Scan for the cell matching the given text and deliver its [x, y] coordinate at center. 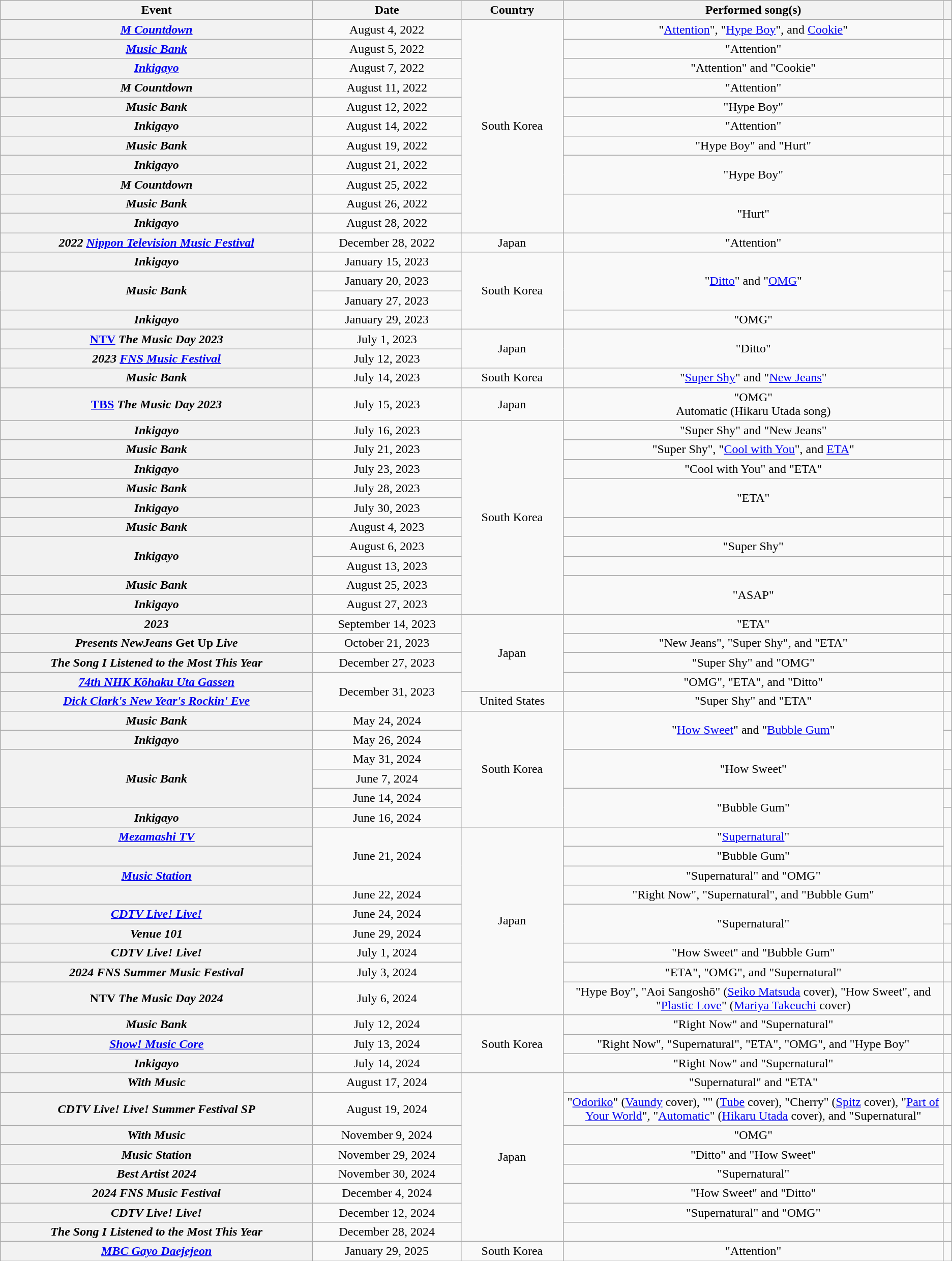
"Super Shy", "Cool with You", and ETA" [753, 449]
"Hype Boy", "Aoi Sangoshō" (Seiko Matsuda cover), "How Sweet", and "Plastic Love" (Mariya Takeuchi cover) [753, 999]
August 21, 2022 [387, 165]
May 31, 2024 [387, 759]
"Super Shy" and "OMG" [753, 663]
"ASAP" [753, 595]
January 15, 2023 [387, 262]
"Super Shy" [753, 546]
"Ditto" and "How Sweet" [753, 1154]
NTV The Music Day 2023 [157, 339]
June 21, 2024 [387, 856]
July 12, 2023 [387, 358]
June 29, 2024 [387, 934]
TBS The Music Day 2023 [157, 404]
June 16, 2024 [387, 817]
"Cool with You" and "ETA" [753, 469]
December 12, 2024 [387, 1213]
"How Sweet" and "Ditto" [753, 1193]
August 7, 2022 [387, 68]
August 19, 2022 [387, 145]
"New Jeans", "Super Shy", and "ETA" [753, 643]
June 22, 2024 [387, 895]
"Super Shy" and "ETA" [753, 701]
November 29, 2024 [387, 1154]
August 26, 2022 [387, 203]
November 9, 2024 [387, 1135]
July 13, 2024 [387, 1044]
June 24, 2024 [387, 914]
"Hurt" [753, 213]
August 25, 2023 [387, 585]
July 12, 2024 [387, 1025]
Presents NewJeans Get Up Live [157, 643]
Mezamashi TV [157, 836]
August 12, 2022 [387, 107]
"Hype Boy" and "Hurt" [753, 145]
January 29, 2023 [387, 320]
August 13, 2023 [387, 566]
July 14, 2023 [387, 378]
"Attention", "Hype Boy", and Cookie" [753, 29]
May 26, 2024 [387, 740]
United States [512, 701]
"Ditto" [753, 349]
Date [387, 10]
July 15, 2023 [387, 404]
"Right Now", "Supernatural", and "Bubble Gum" [753, 895]
Event [157, 10]
August 4, 2023 [387, 527]
August 19, 2024 [387, 1108]
"Attention" and "Cookie" [753, 68]
July 1, 2023 [387, 339]
"ETA", "OMG", and "Supernatural" [753, 972]
Dick Clark's New Year's Rockin' Eve [157, 701]
2023 [157, 624]
December 31, 2023 [387, 692]
August 4, 2022 [387, 29]
January 29, 2025 [387, 1251]
July 28, 2023 [387, 488]
NTV The Music Day 2024 [157, 999]
"Supernatural" and "ETA" [753, 1083]
August 28, 2022 [387, 223]
"Odoriko" (Vaundy cover), "" (Tube cover), "Cherry" (Spitz cover), "Part of Your World", "Automatic" (Hikaru Utada cover), and "Supernatural" [753, 1108]
2023 FNS Music Festival [157, 358]
July 21, 2023 [387, 449]
November 30, 2024 [387, 1174]
August 5, 2022 [387, 49]
June 7, 2024 [387, 778]
Performed song(s) [753, 10]
January 27, 2023 [387, 301]
August 11, 2022 [387, 87]
September 14, 2023 [387, 624]
June 14, 2024 [387, 798]
Venue 101 [157, 934]
July 23, 2023 [387, 469]
74th NHK Kōhaku Uta Gassen [157, 682]
2022 Nippon Television Music Festival [157, 243]
2024 FNS Music Festival [157, 1193]
July 16, 2023 [387, 430]
2024 FNS Summer Music Festival [157, 972]
December 27, 2023 [387, 663]
Country [512, 10]
"OMG"Automatic (Hikaru Utada song) [753, 404]
December 28, 2022 [387, 243]
January 20, 2023 [387, 281]
August 14, 2022 [387, 126]
"Right Now", "Supernatural", "ETA", "OMG", and "Hype Boy" [753, 1044]
"OMG", "ETA", and "Ditto" [753, 682]
Show! Music Core [157, 1044]
August 6, 2023 [387, 546]
August 17, 2024 [387, 1083]
August 25, 2022 [387, 184]
July 1, 2024 [387, 953]
December 4, 2024 [387, 1193]
July 6, 2024 [387, 999]
CDTV Live! Live! Summer Festival SP [157, 1108]
May 24, 2024 [387, 720]
"Ditto" and "OMG" [753, 281]
October 21, 2023 [387, 643]
MBC Gayo Daejejeon [157, 1251]
July 30, 2023 [387, 507]
July 3, 2024 [387, 972]
December 28, 2024 [387, 1232]
July 14, 2024 [387, 1063]
August 27, 2023 [387, 605]
Best Artist 2024 [157, 1174]
"How Sweet" [753, 769]
